Return (X, Y) of the center of cell containing provided text 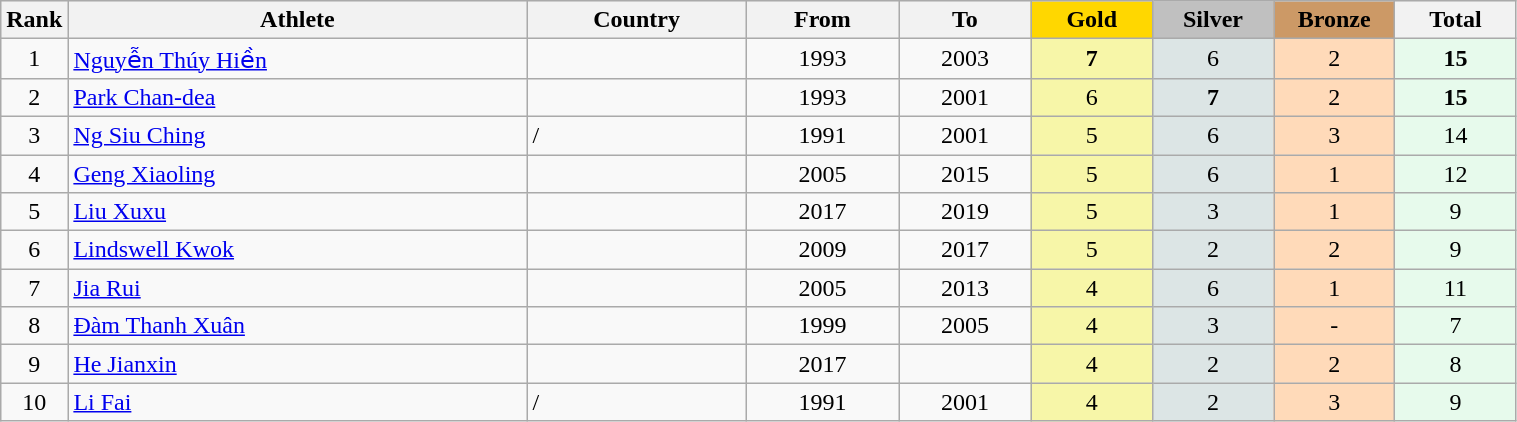
Total (1456, 20)
Bronze (1334, 20)
2019 (966, 212)
He Jianxin (298, 364)
Gold (1092, 20)
Silver (1212, 20)
2013 (966, 288)
Đàm Thanh Xuân (298, 326)
Li Fai (298, 402)
2003 (966, 59)
Ng Siu Ching (298, 135)
2015 (966, 173)
Liu Xuxu (298, 212)
Nguyễn Thúy Hiền (298, 59)
11 (1456, 288)
10 (34, 402)
Jia Rui (298, 288)
Lindswell Kwok (298, 250)
- (1334, 326)
Park Chan-dea (298, 97)
To (966, 20)
From (822, 20)
Geng Xiaoling (298, 173)
14 (1456, 135)
Athlete (298, 20)
Rank (34, 20)
2009 (822, 250)
Country (636, 20)
12 (1456, 173)
1999 (822, 326)
